Detect which cell encompasses the target text, then output its [x, y] center coordinate. 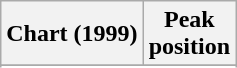
Chart (1999) [72, 34]
Peakposition [189, 34]
